Locate the cell with the specified text and output its [X, Y] center coordinate. 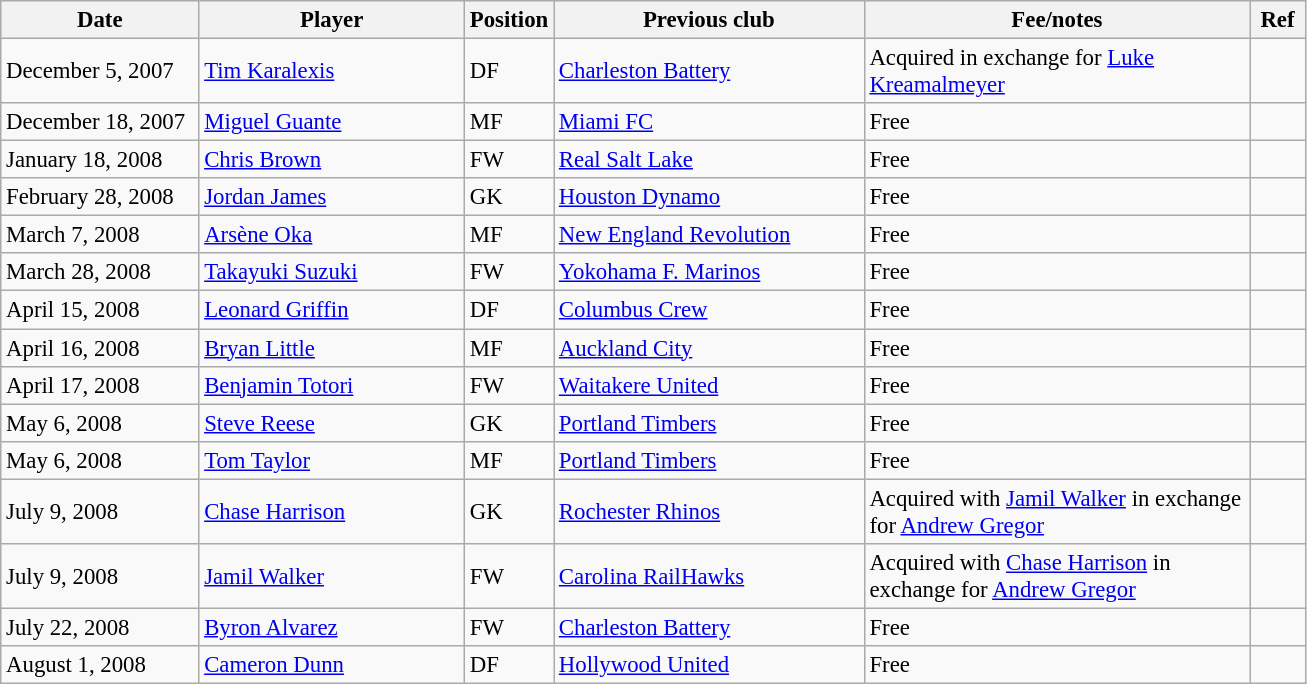
Date [100, 20]
Bryan Little [332, 348]
Previous club [710, 20]
Acquired with Chase Harrison in exchange for Andrew Gregor [1057, 576]
Cameron Dunn [332, 665]
Waitakere United [710, 385]
Miami FC [710, 122]
Leonard Griffin [332, 310]
Auckland City [710, 348]
Jamil Walker [332, 576]
April 16, 2008 [100, 348]
March 28, 2008 [100, 273]
March 7, 2008 [100, 235]
Yokohama F. Marinos [710, 273]
April 15, 2008 [100, 310]
Fee/notes [1057, 20]
Arsène Oka [332, 235]
February 28, 2008 [100, 197]
Carolina RailHawks [710, 576]
Acquired with Jamil Walker in exchange for Andrew Gregor [1057, 512]
Byron Alvarez [332, 627]
Jordan James [332, 197]
New England Revolution [710, 235]
July 22, 2008 [100, 627]
August 1, 2008 [100, 665]
Houston Dynamo [710, 197]
December 18, 2007 [100, 122]
Benjamin Totori [332, 385]
Tim Karalexis [332, 72]
Chase Harrison [332, 512]
Chris Brown [332, 160]
Player [332, 20]
Real Salt Lake [710, 160]
Acquired in exchange for Luke Kreamalmeyer [1057, 72]
Miguel Guante [332, 122]
Steve Reese [332, 423]
Rochester Rhinos [710, 512]
Position [508, 20]
Columbus Crew [710, 310]
Ref [1278, 20]
Tom Taylor [332, 460]
December 5, 2007 [100, 72]
Takayuki Suzuki [332, 273]
April 17, 2008 [100, 385]
January 18, 2008 [100, 160]
Hollywood United [710, 665]
